Detect which cell encompasses the target text, then output its (X, Y) center coordinate. 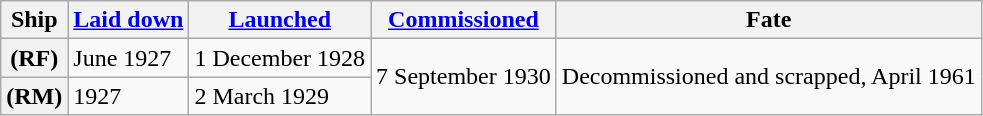
Fate (768, 20)
1 December 1928 (280, 58)
Ship (34, 20)
(RF) (34, 58)
1927 (128, 96)
(RM) (34, 96)
7 September 1930 (464, 77)
June 1927 (128, 58)
Launched (280, 20)
Decommissioned and scrapped, April 1961 (768, 77)
Laid down (128, 20)
Commissioned (464, 20)
2 March 1929 (280, 96)
